Pinpoint the cell where the given text exists, returning its (X, Y) midpoint coordinate. 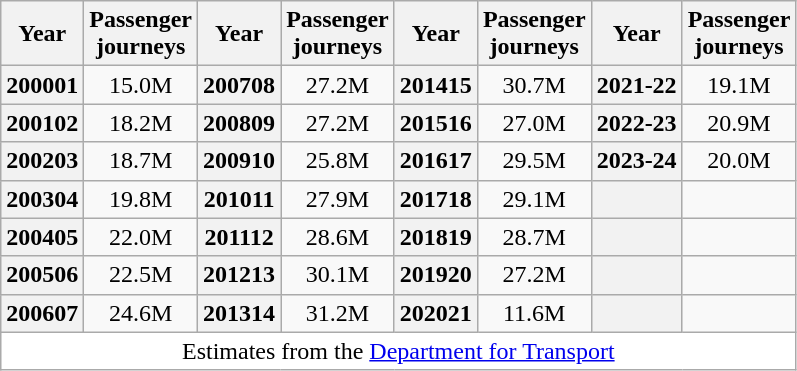
Estimates from the Department for Transport (398, 351)
201718 (436, 199)
201213 (240, 275)
201516 (436, 123)
201819 (436, 237)
200910 (240, 161)
2023-24 (636, 161)
200304 (42, 199)
19.8M (141, 199)
29.5M (534, 161)
201314 (240, 313)
24.6M (141, 313)
30.7M (534, 85)
201415 (436, 85)
200809 (240, 123)
200607 (42, 313)
200708 (240, 85)
201011 (240, 199)
28.6M (338, 237)
201920 (436, 275)
200203 (42, 161)
202021 (436, 313)
22.0M (141, 237)
30.1M (338, 275)
200506 (42, 275)
19.1M (739, 85)
25.8M (338, 161)
201112 (240, 237)
200405 (42, 237)
201617 (436, 161)
15.0M (141, 85)
18.2M (141, 123)
29.1M (534, 199)
20.0M (739, 161)
2021-22 (636, 85)
200102 (42, 123)
18.7M (141, 161)
2022-23 (636, 123)
27.9M (338, 199)
200001 (42, 85)
11.6M (534, 313)
27.0M (534, 123)
20.9M (739, 123)
28.7M (534, 237)
31.2M (338, 313)
22.5M (141, 275)
